From the cell containing the given text, extract its center point as [X, Y] coordinate. 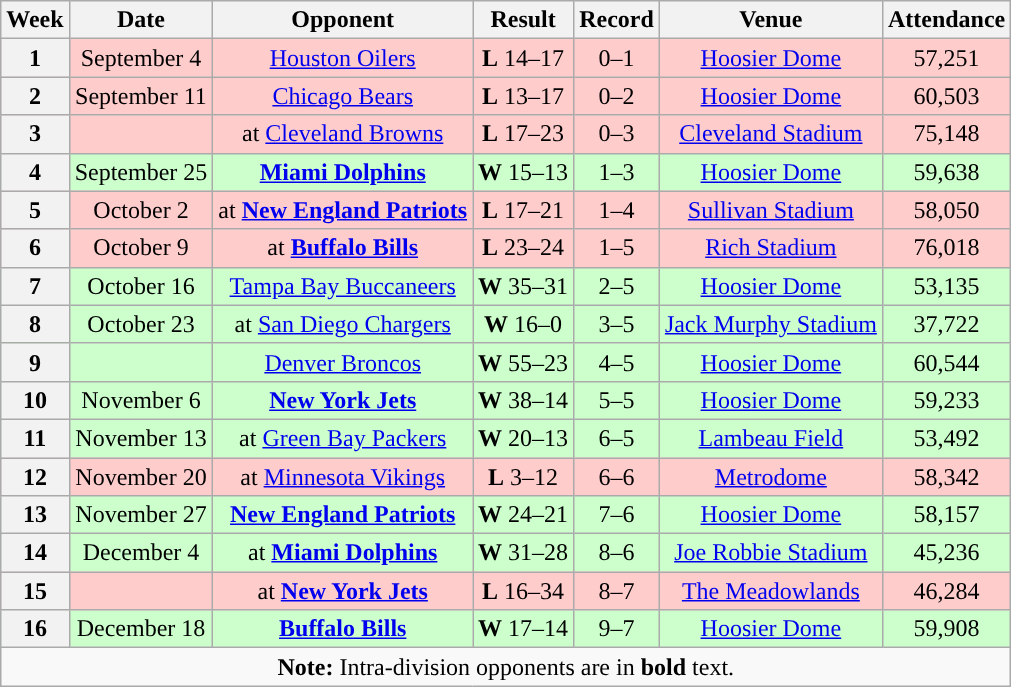
L 23–24 [524, 248]
Date [141, 20]
Opponent [343, 20]
Joe Robbie Stadium [770, 553]
Miami Dolphins [343, 172]
59,908 [946, 629]
Jack Murphy Stadium [770, 324]
at New York Jets [343, 591]
L 13–17 [524, 96]
7–6 [617, 515]
45,236 [946, 553]
6–5 [617, 438]
L 16–34 [524, 591]
W 20–13 [524, 438]
Cleveland Stadium [770, 134]
November 20 [141, 477]
9 [35, 362]
Record [617, 20]
5 [35, 210]
at Miami Dolphins [343, 553]
46,284 [946, 591]
8–7 [617, 591]
76,018 [946, 248]
1 [35, 58]
October 2 [141, 210]
New York Jets [343, 400]
4 [35, 172]
1–4 [617, 210]
14 [35, 553]
at Buffalo Bills [343, 248]
6 [35, 248]
W 15–13 [524, 172]
58,342 [946, 477]
September 4 [141, 58]
November 27 [141, 515]
59,233 [946, 400]
L 14–17 [524, 58]
3 [35, 134]
September 25 [141, 172]
Note: Intra-division opponents are in bold text. [506, 667]
59,638 [946, 172]
November 6 [141, 400]
December 4 [141, 553]
13 [35, 515]
60,503 [946, 96]
8 [35, 324]
7 [35, 286]
11 [35, 438]
3–5 [617, 324]
Buffalo Bills [343, 629]
W 16–0 [524, 324]
Houston Oilers [343, 58]
Metrodome [770, 477]
0–1 [617, 58]
at Minnesota Vikings [343, 477]
W 17–14 [524, 629]
December 18 [141, 629]
2–5 [617, 286]
October 16 [141, 286]
75,148 [946, 134]
at Green Bay Packers [343, 438]
L 17–23 [524, 134]
L 3–12 [524, 477]
0–2 [617, 96]
W 31–28 [524, 553]
37,722 [946, 324]
6–6 [617, 477]
58,157 [946, 515]
Attendance [946, 20]
1–5 [617, 248]
W 55–23 [524, 362]
W 24–21 [524, 515]
The Meadowlands [770, 591]
Lambeau Field [770, 438]
W 35–31 [524, 286]
Denver Broncos [343, 362]
57,251 [946, 58]
8–6 [617, 553]
60,544 [946, 362]
Sullivan Stadium [770, 210]
Week [35, 20]
2 [35, 96]
October 23 [141, 324]
Chicago Bears [343, 96]
4–5 [617, 362]
0–3 [617, 134]
10 [35, 400]
at New England Patriots [343, 210]
9–7 [617, 629]
at San Diego Chargers [343, 324]
12 [35, 477]
L 17–21 [524, 210]
September 11 [141, 96]
Tampa Bay Buccaneers [343, 286]
W 38–14 [524, 400]
16 [35, 629]
Result [524, 20]
Rich Stadium [770, 248]
November 13 [141, 438]
Venue [770, 20]
1–3 [617, 172]
53,135 [946, 286]
5–5 [617, 400]
53,492 [946, 438]
58,050 [946, 210]
October 9 [141, 248]
15 [35, 591]
New England Patriots [343, 515]
at Cleveland Browns [343, 134]
